Identify which cell holds the provided text, then report its [x, y] central coordinate. 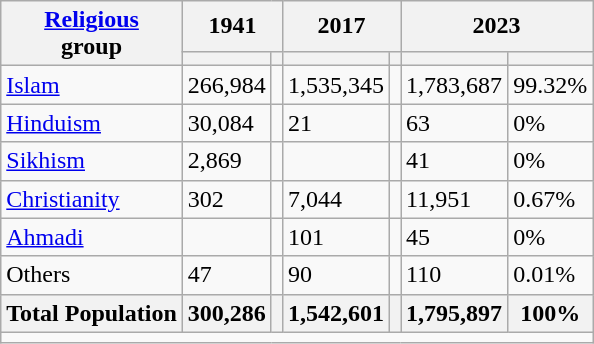
30,084 [226, 123]
Religiousgroup [92, 34]
47 [226, 275]
Christianity [92, 199]
266,984 [226, 85]
2,869 [226, 161]
302 [226, 199]
Sikhism [92, 161]
63 [454, 123]
101 [336, 237]
90 [336, 275]
2023 [497, 26]
Ahmadi [92, 237]
Hinduism [92, 123]
Others [92, 275]
45 [454, 237]
1,535,345 [336, 85]
41 [454, 161]
21 [336, 123]
99.32% [550, 85]
100% [550, 313]
0.01% [550, 275]
1,795,897 [454, 313]
Total Population [92, 313]
7,044 [336, 199]
1,542,601 [336, 313]
300,286 [226, 313]
11,951 [454, 199]
2017 [341, 26]
Islam [92, 85]
1941 [232, 26]
0.67% [550, 199]
1,783,687 [454, 85]
110 [454, 275]
